Output the [X, Y] coordinate of the center of the cell containing the given text.  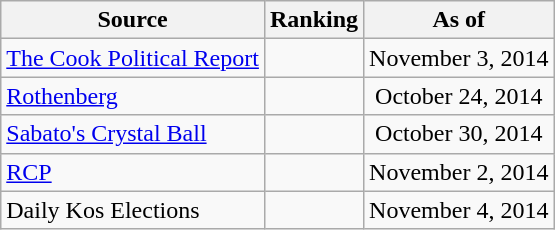
RCP [133, 172]
November 3, 2014 [459, 58]
Ranking [314, 20]
As of [459, 20]
October 24, 2014 [459, 96]
October 30, 2014 [459, 134]
Source [133, 20]
The Cook Political Report [133, 58]
Sabato's Crystal Ball [133, 134]
November 4, 2014 [459, 210]
Daily Kos Elections [133, 210]
Rothenberg [133, 96]
November 2, 2014 [459, 172]
